Find where the given text appears and provide that cell's center as [x, y] coordinate. 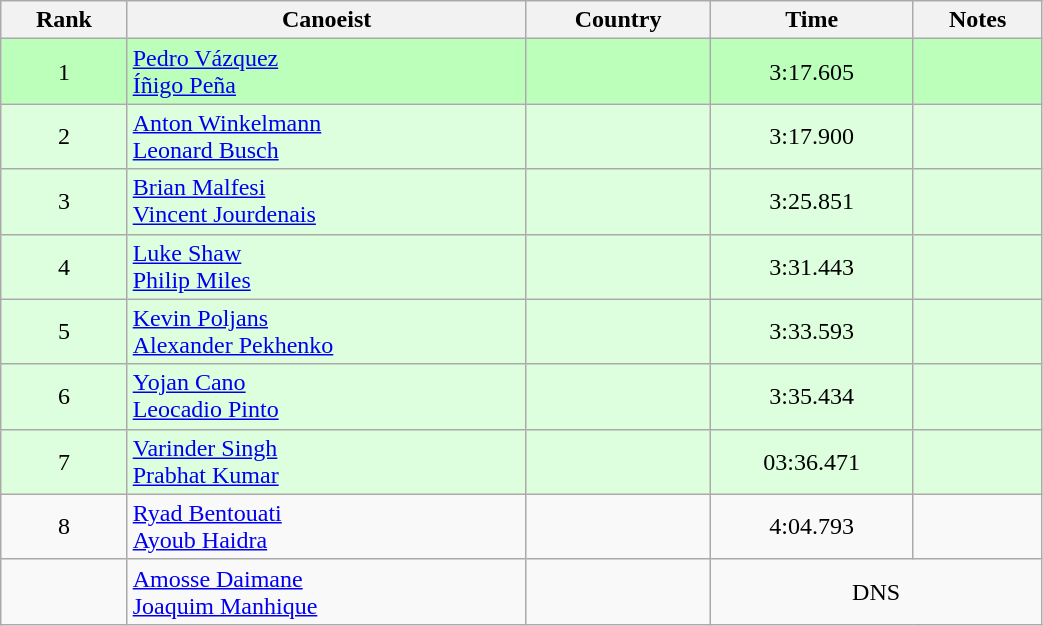
3 [64, 202]
1 [64, 72]
8 [64, 526]
5 [64, 332]
2 [64, 136]
3:31.443 [812, 266]
Notes [978, 20]
Brian MalfesiVincent Jourdenais [326, 202]
4:04.793 [812, 526]
Country [618, 20]
Canoeist [326, 20]
Yojan CanoLeocadio Pinto [326, 396]
Luke ShawPhilip Miles [326, 266]
DNS [876, 592]
Pedro VázquezÍñigo Peña [326, 72]
Anton WinkelmannLeonard Busch [326, 136]
Kevin PoljansAlexander Pekhenko [326, 332]
Rank [64, 20]
03:36.471 [812, 462]
Ryad BentouatiAyoub Haidra [326, 526]
3:25.851 [812, 202]
Amosse DaimaneJoaquim Manhique [326, 592]
3:33.593 [812, 332]
3:17.605 [812, 72]
3:17.900 [812, 136]
Time [812, 20]
6 [64, 396]
4 [64, 266]
7 [64, 462]
Varinder SinghPrabhat Kumar [326, 462]
3:35.434 [812, 396]
